Scan for the cell matching the given text and deliver its [X, Y] coordinate at center. 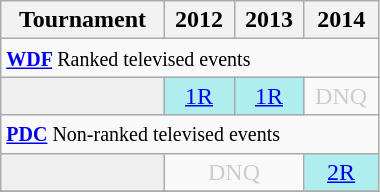
Tournament [82, 20]
2R [342, 172]
PDC Non-ranked televised events [190, 134]
2012 [199, 20]
WDF Ranked televised events [190, 58]
2014 [342, 20]
2013 [269, 20]
